Find where the given text appears and provide that cell's center as (x, y) coordinate. 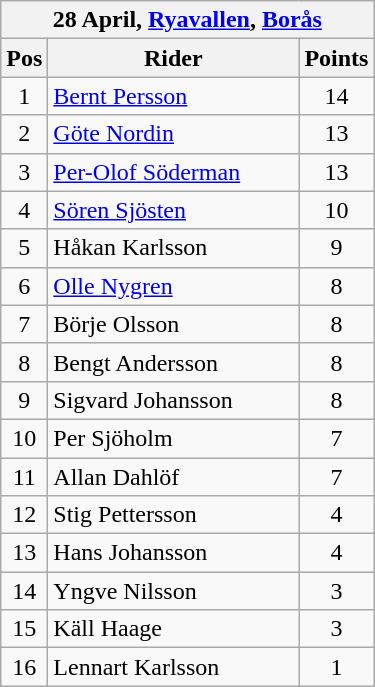
Points (336, 58)
Olle Nygren (174, 286)
15 (24, 629)
12 (24, 515)
Bernt Persson (174, 96)
Börje Olsson (174, 324)
Lennart Karlsson (174, 667)
Käll Haage (174, 629)
Allan Dahlöf (174, 477)
Håkan Karlsson (174, 248)
28 April, Ryavallen, Borås (188, 20)
Per-Olof Söderman (174, 172)
5 (24, 248)
Bengt Andersson (174, 362)
Hans Johansson (174, 553)
16 (24, 667)
Per Sjöholm (174, 438)
Stig Pettersson (174, 515)
Yngve Nilsson (174, 591)
Pos (24, 58)
Rider (174, 58)
6 (24, 286)
2 (24, 134)
Sigvard Johansson (174, 400)
Göte Nordin (174, 134)
Sören Sjösten (174, 210)
11 (24, 477)
